Identify which cell holds the provided text, then report its (X, Y) central coordinate. 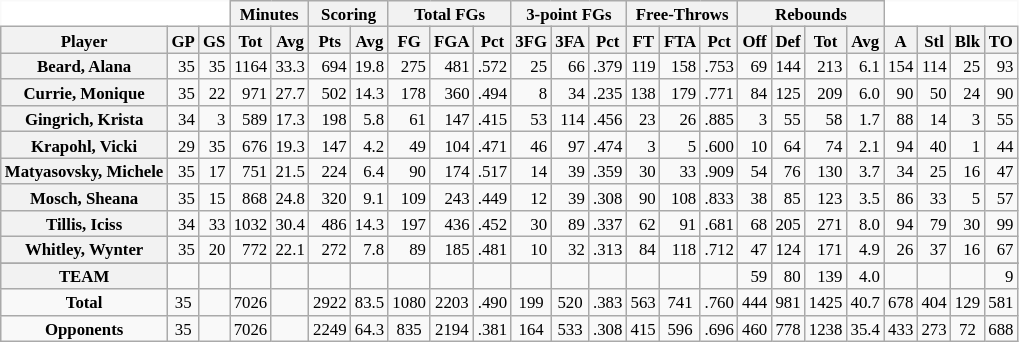
TEAM (84, 276)
.481 (493, 250)
19.3 (290, 145)
68 (754, 224)
.452 (493, 224)
104 (452, 145)
1 (968, 145)
1238 (826, 328)
35.4 (865, 328)
97 (570, 145)
40.7 (865, 302)
79 (934, 224)
Total FGs (450, 14)
32 (570, 250)
FGA (452, 40)
205 (788, 224)
129 (968, 302)
.572 (493, 66)
4.0 (865, 276)
6.1 (865, 66)
125 (788, 93)
.474 (608, 145)
Opponents (84, 328)
.235 (608, 93)
171 (826, 250)
589 (251, 119)
66 (570, 66)
4.2 (370, 145)
.771 (719, 93)
502 (330, 93)
FG (409, 40)
30.4 (290, 224)
91 (680, 224)
130 (826, 171)
209 (826, 93)
50 (934, 93)
.383 (608, 302)
199 (531, 302)
27.7 (290, 93)
868 (251, 197)
520 (570, 302)
6.4 (370, 171)
GP (183, 40)
108 (680, 197)
8.0 (865, 224)
224 (330, 171)
1032 (251, 224)
581 (1000, 302)
.494 (493, 93)
99 (1000, 224)
61 (409, 119)
.517 (493, 171)
64.3 (370, 328)
38 (754, 197)
64 (788, 145)
3FG (531, 40)
53 (531, 119)
Rebounds (811, 14)
Whitley, Wynter (84, 250)
2.1 (865, 145)
178 (409, 93)
772 (251, 250)
981 (788, 302)
271 (826, 224)
58 (826, 119)
596 (680, 328)
3.7 (865, 171)
119 (642, 66)
.337 (608, 224)
2922 (330, 302)
2194 (452, 328)
85 (788, 197)
9.1 (370, 197)
Gingrich, Krista (84, 119)
.313 (608, 250)
7.8 (370, 250)
154 (900, 66)
197 (409, 224)
213 (826, 66)
Total (84, 302)
243 (452, 197)
676 (251, 145)
74 (826, 145)
.696 (719, 328)
1425 (826, 302)
93 (1000, 66)
69 (754, 66)
3FA (570, 40)
273 (934, 328)
40 (934, 145)
Matyasovsky, Michele (84, 171)
15 (214, 197)
.753 (719, 66)
17.3 (290, 119)
.456 (608, 119)
Player (84, 40)
533 (570, 328)
24 (968, 93)
8 (531, 93)
320 (330, 197)
124 (788, 250)
198 (330, 119)
49 (409, 145)
Minutes (270, 14)
.471 (493, 145)
139 (826, 276)
174 (452, 171)
.833 (719, 197)
17 (214, 171)
2249 (330, 328)
.415 (493, 119)
Currie, Monique (84, 93)
.600 (719, 145)
24.8 (290, 197)
460 (754, 328)
44 (1000, 145)
6.0 (865, 93)
67 (1000, 250)
.490 (493, 302)
57 (1000, 197)
Krapohl, Vicki (84, 145)
46 (531, 145)
694 (330, 66)
.909 (719, 171)
1080 (409, 302)
275 (409, 66)
Off (754, 40)
688 (1000, 328)
9 (1000, 276)
Tillis, Iciss (84, 224)
TO (1000, 40)
179 (680, 93)
12 (531, 197)
20 (214, 250)
436 (452, 224)
Stl (934, 40)
835 (409, 328)
.449 (493, 197)
404 (934, 302)
118 (680, 250)
80 (788, 276)
Blk (968, 40)
.381 (493, 328)
76 (788, 171)
1.7 (865, 119)
3.5 (865, 197)
415 (642, 328)
22.1 (290, 250)
23 (642, 119)
1164 (251, 66)
272 (330, 250)
486 (330, 224)
.379 (608, 66)
37 (934, 250)
123 (826, 197)
19.8 (370, 66)
Beard, Alana (84, 66)
.885 (719, 119)
.681 (719, 224)
22 (214, 93)
Mosch, Sheana (84, 197)
3-point FGs (568, 14)
88 (900, 119)
FTA (680, 40)
GS (214, 40)
433 (900, 328)
444 (754, 302)
158 (680, 66)
563 (642, 302)
33.3 (290, 66)
144 (788, 66)
360 (452, 93)
A (900, 40)
164 (531, 328)
778 (788, 328)
83.5 (370, 302)
741 (680, 302)
.359 (608, 171)
21.5 (290, 171)
751 (251, 171)
Free-Throws (682, 14)
138 (642, 93)
678 (900, 302)
4.9 (865, 250)
971 (251, 93)
29 (183, 145)
481 (452, 66)
54 (754, 171)
72 (968, 328)
62 (642, 224)
185 (452, 250)
Def (788, 40)
Pts (330, 40)
Scoring (348, 14)
109 (409, 197)
86 (900, 197)
59 (754, 276)
2203 (452, 302)
FT (642, 40)
.712 (719, 250)
.760 (719, 302)
5.8 (370, 119)
